Extract the [X, Y] coordinate from the center of the cell holding the provided text.  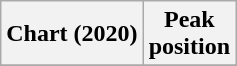
Chart (2020) [72, 34]
Peakposition [189, 34]
